Capture the cell that displays the provided text and extract its (X, Y) central coordinate. 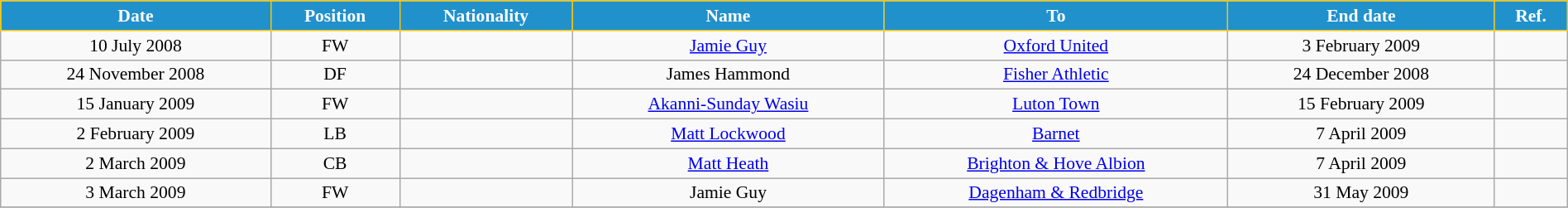
Matt Lockwood (728, 134)
10 July 2008 (136, 46)
31 May 2009 (1361, 193)
James Hammond (728, 75)
End date (1361, 16)
3 March 2009 (136, 193)
24 December 2008 (1361, 75)
2 March 2009 (136, 163)
Date (136, 16)
Dagenham & Redbridge (1056, 193)
Matt Heath (728, 163)
Nationality (486, 16)
15 February 2009 (1361, 104)
3 February 2009 (1361, 46)
Barnet (1056, 134)
DF (335, 75)
24 November 2008 (136, 75)
15 January 2009 (136, 104)
LB (335, 134)
Luton Town (1056, 104)
2 February 2009 (136, 134)
Fisher Athletic (1056, 75)
To (1056, 16)
Ref. (1531, 16)
Akanni-Sunday Wasiu (728, 104)
Position (335, 16)
CB (335, 163)
Brighton & Hove Albion (1056, 163)
Oxford United (1056, 46)
Name (728, 16)
